Find where the given text appears and provide that cell's center as [X, Y] coordinate. 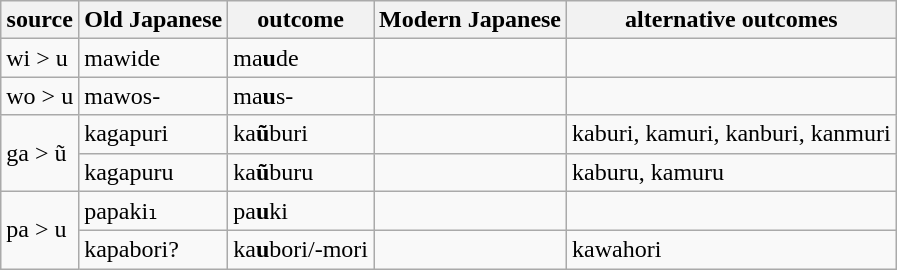
kagapuri [154, 134]
kaũburi [301, 134]
pauki [301, 211]
ga > ũ [40, 153]
Modern Japanese [470, 20]
kaũburu [301, 172]
kaburu, kamuru [732, 172]
mawide [154, 58]
outcome [301, 20]
kaburi, kamuri, kanburi, kanmuri [732, 134]
maude [301, 58]
pa > u [40, 230]
wi > u [40, 58]
wo > u [40, 96]
mawos- [154, 96]
Old Japanese [154, 20]
kapabori? [154, 250]
kawahori [732, 250]
kaubori/-mori [301, 250]
alternative outcomes [732, 20]
kagapuru [154, 172]
source [40, 20]
papaki₁ [154, 211]
maus- [301, 96]
